Find where the given text appears and provide that cell's center as [x, y] coordinate. 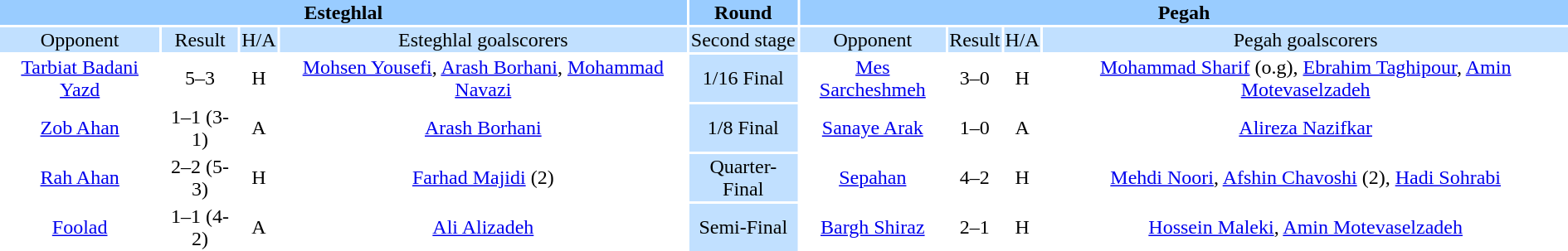
Esteghlal goalscorers [483, 40]
Semi-Final [743, 227]
Bargh Shiraz [873, 227]
Round [743, 12]
Ali Alizadeh [483, 227]
Alireza Nazifkar [1306, 128]
Second stage [743, 40]
Sanaye Arak [873, 128]
Pegah [1184, 12]
3–0 [975, 78]
5–3 [199, 78]
Mohsen Yousefi, Arash Borhani, Mohammad Navazi [483, 78]
Tarbiat Badani Yazd [80, 78]
1/16 Final [743, 78]
2–1 [975, 227]
1–0 [975, 128]
Farhad Majidi (2) [483, 177]
Sepahan [873, 177]
Esteghlal [343, 12]
4–2 [975, 177]
Rah Ahan [80, 177]
2–2 (5-3) [199, 177]
Mohammad Sharif (o.g), Ebrahim Taghipour, Amin Motevaselzadeh [1306, 78]
1–1 (4-2) [199, 227]
Hossein Maleki, Amin Motevaselzadeh [1306, 227]
Mes Sarcheshmeh [873, 78]
Mehdi Noori, Afshin Chavoshi (2), Hadi Sohrabi [1306, 177]
Foolad [80, 227]
Pegah goalscorers [1306, 40]
Zob Ahan [80, 128]
Arash Borhani [483, 128]
1–1 (3-1) [199, 128]
1/8 Final [743, 128]
Quarter-Final [743, 177]
